Extract the (x, y) coordinate from the center of the cell holding the provided text.  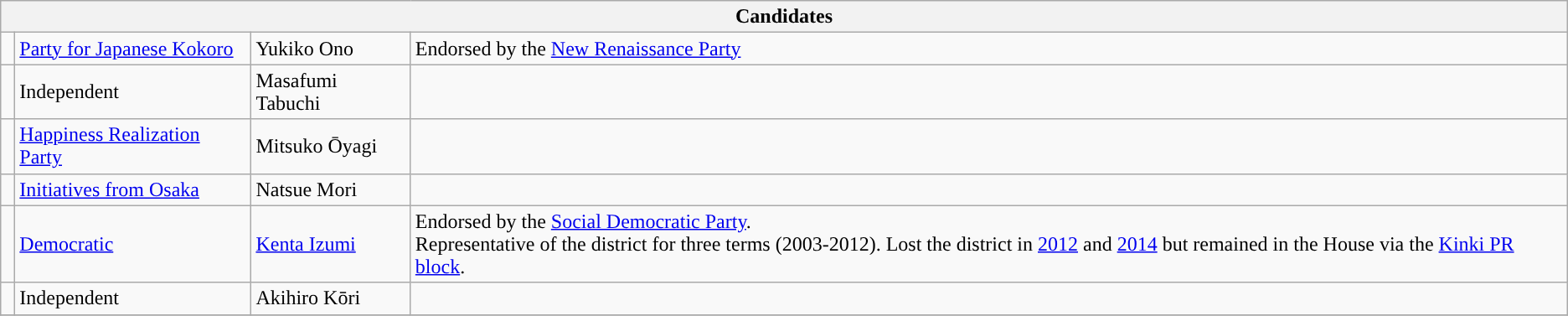
Natsue Mori (331, 189)
Democratic (133, 244)
Happiness Realization Party (133, 146)
Akihiro Kōri (331, 298)
Candidates (784, 17)
Endorsed by the New Renaissance Party (988, 49)
Masafumi Tabuchi (331, 92)
Initiatives from Osaka (133, 189)
Party for Japanese Kokoro (133, 49)
Yukiko Ono (331, 49)
Kenta Izumi (331, 244)
Mitsuko Ōyagi (331, 146)
